Find where the given text appears and provide that cell's center as (X, Y) coordinate. 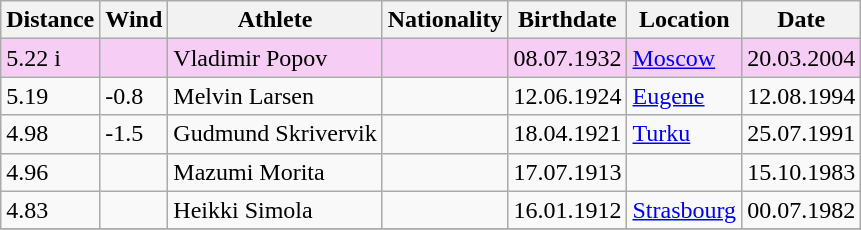
5.19 (50, 96)
4.96 (50, 172)
Strasbourg (684, 210)
5.22 i (50, 58)
-0.8 (134, 96)
Wind (134, 20)
Location (684, 20)
Distance (50, 20)
15.10.1983 (802, 172)
08.07.1932 (568, 58)
Date (802, 20)
17.07.1913 (568, 172)
4.83 (50, 210)
-1.5 (134, 134)
12.06.1924 (568, 96)
Mazumi Morita (275, 172)
Vladimir Popov (275, 58)
Nationality (445, 20)
Eugene (684, 96)
Turku (684, 134)
12.08.1994 (802, 96)
Melvin Larsen (275, 96)
16.01.1912 (568, 210)
18.04.1921 (568, 134)
4.98 (50, 134)
Moscow (684, 58)
Gudmund Skrivervik (275, 134)
Heikki Simola (275, 210)
Athlete (275, 20)
25.07.1991 (802, 134)
00.07.1982 (802, 210)
20.03.2004 (802, 58)
Birthdate (568, 20)
